From the cell containing the given text, extract its center point as [x, y] coordinate. 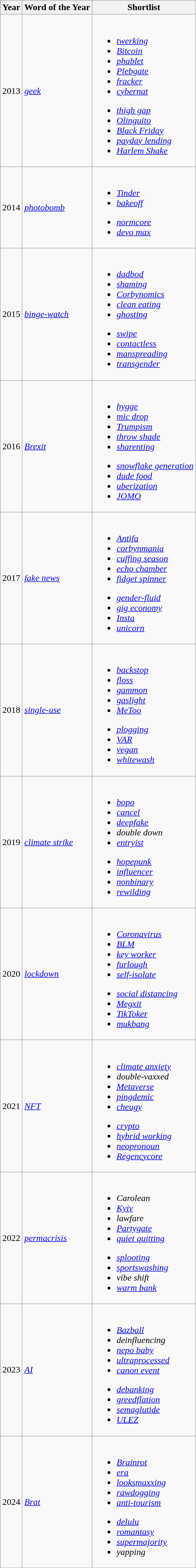
Word of the Year [57, 7]
2021 [11, 1106]
Brexit [57, 446]
dadbodshamingCorbynomicsclean eatingghostingswipecontactlessmanspreadingtransgender [144, 314]
2020 [11, 974]
single-use [57, 710]
twerkingBitcoinphabletPlebgatefrackercybernatthigh gapOlinguitoBlack Fridaypayday lendingHarlem Shake [144, 90]
geek [57, 90]
CoronavirusBLMkey workerfurloughself-isolatesocial distancingMegxitTikTokermukbang [144, 974]
Brat [57, 1502]
2022 [11, 1238]
Shortlist [144, 7]
permacrisis [57, 1238]
Tinderbakeoffnormcoredevo max [144, 207]
Bazballdeinfluencingnepo babyultraprocessedcanon eventdebankinggreedflationsemaglutideULEZ [144, 1370]
2013 [11, 90]
backstopflossgammongaslightMeTooploggingVARveganwhitewash [144, 710]
2018 [11, 710]
binge-watch [57, 314]
climate strike [57, 842]
climate anxietydouble-vaxxedMetaversepingdemiccheugycryptohybrid workingneopronounRegencycore [144, 1106]
photobomb [57, 207]
fake news [57, 578]
2017 [11, 578]
2023 [11, 1370]
lockdown [57, 974]
hyggemic dropTrumpismthrow shadesharentingsnowflake generationdude fooduberizationJOMO [144, 446]
Antifacorbynmaniacuffing seasonecho chamberfidget spinnergender-fluidgig economyInstaunicorn [144, 578]
2014 [11, 207]
NFT [57, 1106]
2016 [11, 446]
AI [57, 1370]
2015 [11, 314]
Year [11, 7]
CaroleanKyivlawfarePartygatequiet quittingsplootingsportswashingvibe shiftwarm bank [144, 1238]
bopocanceldeepfakedouble downentryisthopepunkinfluencernonbinaryrewilding [144, 842]
2024 [11, 1502]
2019 [11, 842]
Brainroteralooksmaxxingrawdogginganti-tourismdeluluromantasysupermajorityyapping [144, 1502]
